Capture the cell that displays the provided text and extract its (X, Y) central coordinate. 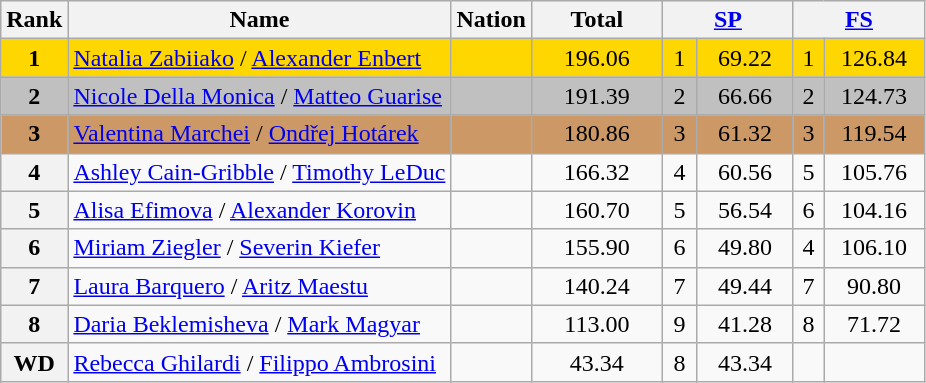
Rank (34, 20)
49.80 (746, 248)
Miriam Ziegler / Severin Kiefer (260, 248)
191.39 (596, 96)
56.54 (746, 210)
SP (728, 20)
61.32 (746, 134)
113.00 (596, 324)
Name (260, 20)
69.22 (746, 58)
Valentina Marchei / Ondřej Hotárek (260, 134)
106.10 (874, 248)
66.66 (746, 96)
Daria Beklemisheva / Mark Magyar (260, 324)
Rebecca Ghilardi / Filippo Ambrosini (260, 362)
71.72 (874, 324)
Alisa Efimova / Alexander Korovin (260, 210)
Total (596, 20)
41.28 (746, 324)
Nicole Della Monica / Matteo Guarise (260, 96)
FS (858, 20)
60.56 (746, 172)
140.24 (596, 286)
Nation (491, 20)
105.76 (874, 172)
196.06 (596, 58)
9 (679, 324)
90.80 (874, 286)
Natalia Zabiiako / Alexander Enbert (260, 58)
Ashley Cain-Gribble / Timothy LeDuc (260, 172)
WD (34, 362)
104.16 (874, 210)
126.84 (874, 58)
180.86 (596, 134)
124.73 (874, 96)
Laura Barquero / Aritz Maestu (260, 286)
49.44 (746, 286)
155.90 (596, 248)
166.32 (596, 172)
119.54 (874, 134)
160.70 (596, 210)
